Extract the [X, Y] coordinate from the center of the cell holding the provided text.  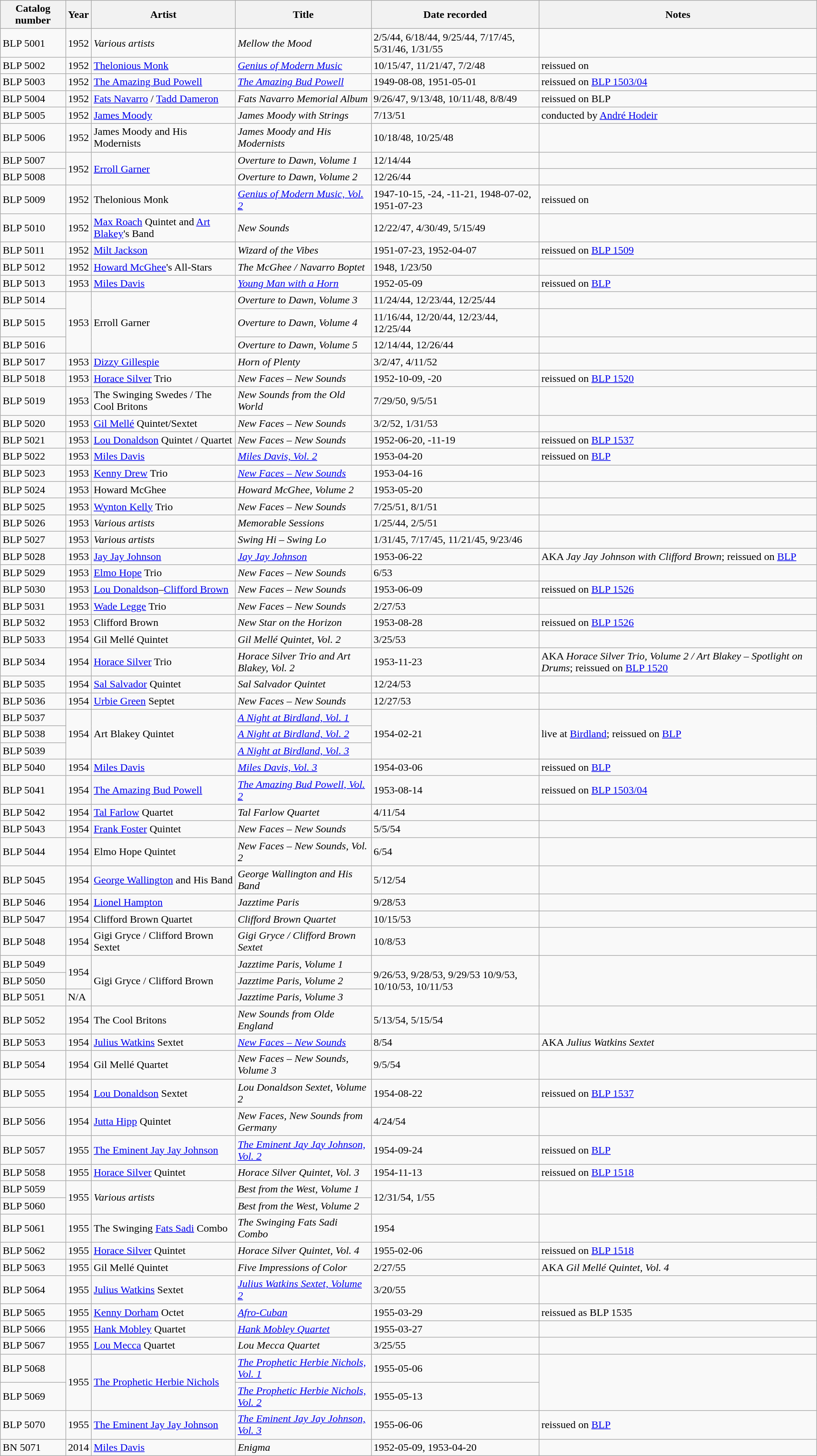
The McGhee / Navarro Boptet [303, 267]
12/27/53 [455, 701]
New Sounds from Olde England [303, 1020]
Young Man with a Horn [303, 284]
Title [303, 15]
6/53 [455, 573]
Date recorded [455, 15]
BLP 5044 [33, 851]
Jutta Hipp Quintet [163, 1122]
BN 5071 [33, 1447]
Horace Silver Trio and Art Blakey, Vol. 2 [303, 662]
Overture to Dawn, Volume 3 [303, 300]
1/31/45, 7/17/45, 11/21/45, 9/23/46 [455, 539]
BLP 5045 [33, 880]
3/20/55 [455, 1290]
BLP 5053 [33, 1042]
Art Blakey Quintet [163, 734]
BLP 5049 [33, 964]
BLP 5066 [33, 1329]
BLP 5055 [33, 1093]
1952-05-09 [455, 284]
New Faces – New Sounds, Vol. 2 [303, 851]
BLP 5032 [33, 623]
AKA Jay Jay Johnson with Clifford Brown; reissued on BLP [678, 556]
1953-04-20 [455, 457]
12/26/44 [455, 177]
Genius of Modern Music, Vol. 2 [303, 199]
6/54 [455, 851]
BLP 5068 [33, 1368]
Gil Mellé Quintet/Sextet [163, 423]
BLP 5002 [33, 65]
1953-08-14 [455, 790]
Memorable Sessions [303, 523]
BLP 5001 [33, 43]
Wynton Kelly Trio [163, 506]
Wizard of the Vibes [303, 250]
3/2/47, 4/11/52 [455, 362]
Five Impressions of Color [303, 1267]
BLP 5039 [33, 751]
9/28/53 [455, 903]
BLP 5061 [33, 1228]
1955-03-29 [455, 1312]
BLP 5058 [33, 1172]
12/24/53 [455, 684]
1954-03-06 [455, 767]
Afro-Cuban [303, 1312]
BLP 5017 [33, 362]
BLP 5028 [33, 556]
BLP 5033 [33, 639]
1947-10-15, -24, -11-21, 1948-07-02, 1951-07-23 [455, 199]
3/2/52, 1/31/53 [455, 423]
BLP 5056 [33, 1122]
BLP 5063 [33, 1267]
AKA Julius Watkins Sextet [678, 1042]
The Cool Britons [163, 1020]
1953-06-09 [455, 590]
Howard McGhee, Volume 2 [303, 490]
BLP 5046 [33, 903]
BLP 5026 [33, 523]
Milt Jackson [163, 250]
12/31/54, 1/55 [455, 1197]
Frank Foster Quintet [163, 829]
BLP 5027 [33, 539]
Elmo Hope Trio [163, 573]
BLP 5064 [33, 1290]
AKA Gil Mellé Quintet, Vol. 4 [678, 1267]
BLP 5052 [33, 1020]
BLP 5020 [33, 423]
BLP 5050 [33, 981]
Kenny Dorham Octet [163, 1312]
3/25/55 [455, 1346]
1949-08-08, 1951-05-01 [455, 82]
12/22/47, 4/30/49, 5/15/49 [455, 228]
BLP 5062 [33, 1251]
BLP 5042 [33, 812]
Howard McGhee [163, 490]
BLP 5034 [33, 662]
Best from the West, Volume 1 [303, 1189]
BLP 5030 [33, 590]
BLP 5054 [33, 1065]
5/13/54, 5/15/54 [455, 1020]
BLP 5022 [33, 457]
BLP 5060 [33, 1206]
7/29/50, 9/5/51 [455, 401]
Lou Donaldson Sextet, Volume 2 [303, 1093]
1953-06-22 [455, 556]
BLP 5005 [33, 115]
New Sounds [303, 228]
AKA Horace Silver Trio, Volume 2 / Art Blakey – Spotlight on Drums; reissued on BLP 1520 [678, 662]
conducted by André Hodeir [678, 115]
1/25/44, 2/5/51 [455, 523]
Kenny Drew Trio [163, 473]
Gil Mellé Quartet [163, 1065]
BLP 5035 [33, 684]
The Prophetic Herbie Nichols, Vol. 1 [303, 1368]
1954-09-24 [455, 1150]
1954-08-22 [455, 1093]
9/26/47, 9/13/48, 10/11/48, 8/8/49 [455, 99]
BLP 5048 [33, 942]
BLP 5041 [33, 790]
10/15/47, 11/21/47, 7/2/48 [455, 65]
Lou Donaldson Quintet / Quartet [163, 440]
A Night at Birdland, Vol. 2 [303, 734]
The Amazing Bud Powell, Vol. 2 [303, 790]
BLP 5012 [33, 267]
7/13/51 [455, 115]
BLP 5067 [33, 1346]
2/5/44, 6/18/44, 9/25/44, 7/17/45, 5/31/46, 1/31/55 [455, 43]
8/54 [455, 1042]
BLP 5038 [33, 734]
BLP 5006 [33, 138]
Artist [163, 15]
5/5/54 [455, 829]
1955-05-13 [455, 1397]
Fats Navarro Memorial Album [303, 99]
Overture to Dawn, Volume 4 [303, 323]
BLP 5070 [33, 1425]
11/24/44, 12/23/44, 12/25/44 [455, 300]
Mellow the Mood [303, 43]
BLP 5023 [33, 473]
Dizzy Gillespie [163, 362]
BLP 5015 [33, 323]
BLP 5010 [33, 228]
BLP 5057 [33, 1150]
BLP 5018 [33, 378]
reissued as BLP 1535 [678, 1312]
BLP 5003 [33, 82]
1955-05-06 [455, 1368]
BLP 5008 [33, 177]
Notes [678, 15]
1954-02-21 [455, 734]
1953-05-20 [455, 490]
James Moody with Strings [303, 115]
Lionel Hampton [163, 903]
The Swinging Swedes / The Cool Britons [163, 401]
Miles Davis, Vol. 3 [303, 767]
10/18/48, 10/25/48 [455, 138]
Horace Silver Quintet, Vol. 4 [303, 1251]
BLP 5019 [33, 401]
1952-10-09, -20 [455, 378]
Overture to Dawn, Volume 2 [303, 177]
12/14/44, 12/26/44 [455, 345]
BLP 5037 [33, 718]
Year [79, 15]
BLP 5029 [33, 573]
BLP 5051 [33, 997]
11/16/44, 12/20/44, 12/23/44, 12/25/44 [455, 323]
New Faces – New Sounds, Volume 3 [303, 1065]
2/27/53 [455, 606]
BLP 5069 [33, 1397]
BLP 5059 [33, 1189]
Jazztime Paris, Volume 2 [303, 981]
Howard McGhee's All-Stars [163, 267]
12/14/44 [455, 160]
Horace Silver Quintet, Vol. 3 [303, 1172]
Catalog number [33, 15]
BLP 5013 [33, 284]
1955-02-06 [455, 1251]
1948, 1/23/50 [455, 267]
1952-05-09, 1953-04-20 [455, 1447]
Jazztime Paris [303, 903]
BLP 5043 [33, 829]
5/12/54 [455, 880]
4/24/54 [455, 1122]
Max Roach Quintet and Art Blakey's Band [163, 228]
BLP 5031 [33, 606]
A Night at Birdland, Vol. 3 [303, 751]
BLP 5065 [33, 1312]
1954-11-13 [455, 1172]
New Faces, New Sounds from Germany [303, 1122]
Clifford Brown [163, 623]
10/15/53 [455, 919]
BLP 5014 [33, 300]
BLP 5011 [33, 250]
Swing Hi – Swing Lo [303, 539]
live at Birdland; reissued on BLP [678, 734]
1955-03-27 [455, 1329]
The Eminent Jay Jay Johnson, Vol. 2 [303, 1150]
1951-07-23, 1952-04-07 [455, 250]
1955-06-06 [455, 1425]
James Moody [163, 115]
Urbie Green Septet [163, 701]
3/25/53 [455, 639]
1953-04-16 [455, 473]
Gigi Gryce / Clifford Brown [163, 981]
BLP 5047 [33, 919]
BLP 5016 [33, 345]
Horn of Plenty [303, 362]
Miles Davis, Vol. 2 [303, 457]
9/26/53, 9/28/53, 9/29/53 10/9/53, 10/10/53, 10/11/53 [455, 981]
Lou Donaldson–Clifford Brown [163, 590]
Fats Navarro / Tadd Dameron [163, 99]
2/27/55 [455, 1267]
BLP 5007 [33, 160]
Overture to Dawn, Volume 1 [303, 160]
The Prophetic Herbie Nichols, Vol. 2 [303, 1397]
BLP 5024 [33, 490]
The Eminent Jay Jay Johnson, Vol. 3 [303, 1425]
A Night at Birdland, Vol. 1 [303, 718]
Julius Watkins Sextet, Volume 2 [303, 1290]
Elmo Hope Quintet [163, 851]
BLP 5025 [33, 506]
New Star on the Horizon [303, 623]
1952-06-20, -11-19 [455, 440]
Jazztime Paris, Volume 3 [303, 997]
4/11/54 [455, 812]
2014 [79, 1447]
BLP 5021 [33, 440]
Best from the West, Volume 2 [303, 1206]
BLP 5036 [33, 701]
Lou Donaldson Sextet [163, 1093]
BLP 5004 [33, 99]
7/25/51, 8/1/51 [455, 506]
New Sounds from the Old World [303, 401]
N/A [79, 997]
The Prophetic Herbie Nichols [163, 1382]
Overture to Dawn, Volume 5 [303, 345]
1953-11-23 [455, 662]
Jazztime Paris, Volume 1 [303, 964]
BLP 5009 [33, 199]
Enigma [303, 1447]
reissued on BLP 1509 [678, 250]
10/8/53 [455, 942]
9/5/54 [455, 1065]
BLP 5040 [33, 767]
Genius of Modern Music [303, 65]
Wade Legge Trio [163, 606]
reissued on BLP 1520 [678, 378]
Gil Mellé Quintet, Vol. 2 [303, 639]
1953-08-28 [455, 623]
